Capture the cell that displays the provided text and extract its (x, y) central coordinate. 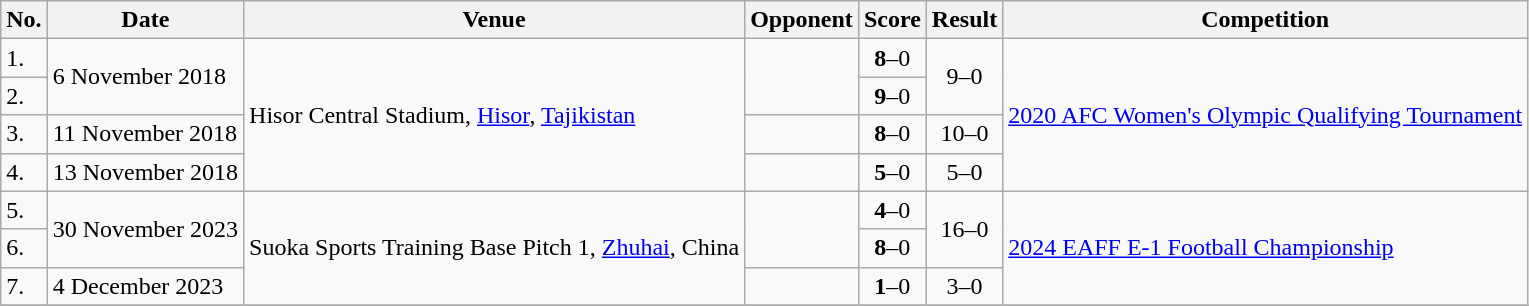
2020 AFC Women's Olympic Qualifying Tournament (1266, 115)
1. (24, 58)
4. (24, 172)
Suoka Sports Training Base Pitch 1, Zhuhai, China (494, 248)
Score (892, 20)
Venue (494, 20)
Result (964, 20)
2. (24, 96)
2024 EAFF E-1 Football Championship (1266, 248)
4–0 (892, 210)
3–0 (964, 286)
10–0 (964, 134)
16–0 (964, 229)
6. (24, 248)
11 November 2018 (145, 134)
13 November 2018 (145, 172)
6 November 2018 (145, 77)
Opponent (802, 20)
Hisor Central Stadium, Hisor, Tajikistan (494, 115)
Date (145, 20)
3. (24, 134)
Competition (1266, 20)
30 November 2023 (145, 229)
7. (24, 286)
5. (24, 210)
1–0 (892, 286)
No. (24, 20)
4 December 2023 (145, 286)
